Return the (x, y) coordinate for the center point of the cell that contains the specified text.  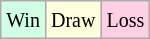
Loss (126, 20)
Win (24, 20)
Draw (72, 20)
